Pinpoint the cell where the given text exists, returning its (x, y) midpoint coordinate. 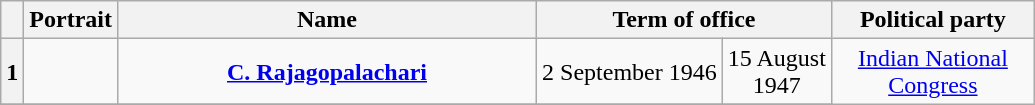
Portrait (71, 20)
1 (12, 72)
Name (326, 20)
C. Rajagopalachari (326, 72)
Term of office (684, 20)
Political party (932, 20)
2 September 1946 (630, 72)
Indian National Congress (932, 72)
15 August1947 (776, 72)
